Scan for the cell matching the given text and deliver its (X, Y) coordinate at center. 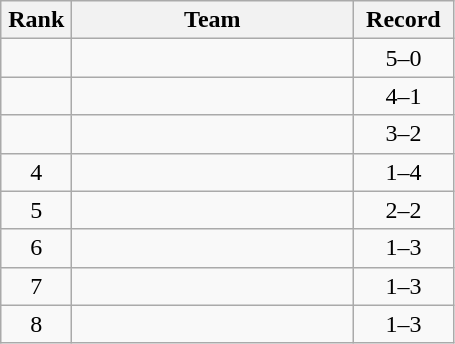
Team (212, 20)
5 (36, 210)
6 (36, 248)
3–2 (404, 134)
1–4 (404, 172)
Rank (36, 20)
5–0 (404, 58)
4 (36, 172)
Record (404, 20)
7 (36, 286)
8 (36, 324)
2–2 (404, 210)
4–1 (404, 96)
